Extract the [x, y] coordinate from the center of the cell holding the provided text.  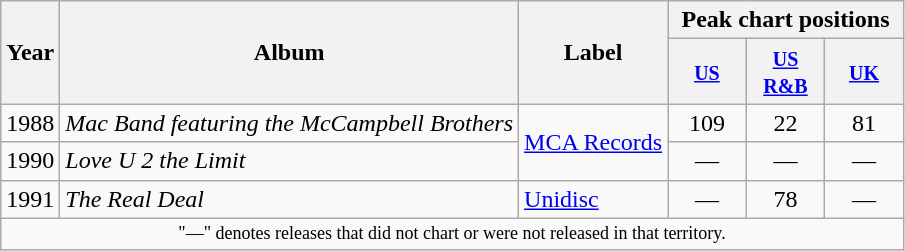
Mac Band featuring the McCampbell Brothers [290, 123]
22 [786, 123]
The Real Deal [290, 199]
1990 [30, 161]
Year [30, 52]
Label [594, 52]
78 [786, 199]
"—" denotes releases that did not chart or were not released in that territory. [452, 234]
Unidisc [594, 199]
Peak chart positions [786, 20]
US R&B [786, 72]
109 [708, 123]
81 [864, 123]
Album [290, 52]
1988 [30, 123]
US [708, 72]
MCA Records [594, 142]
Love U 2 the Limit [290, 161]
UK [864, 72]
1991 [30, 199]
